Search for the cell housing the specified text and yield its (x, y) center coordinate. 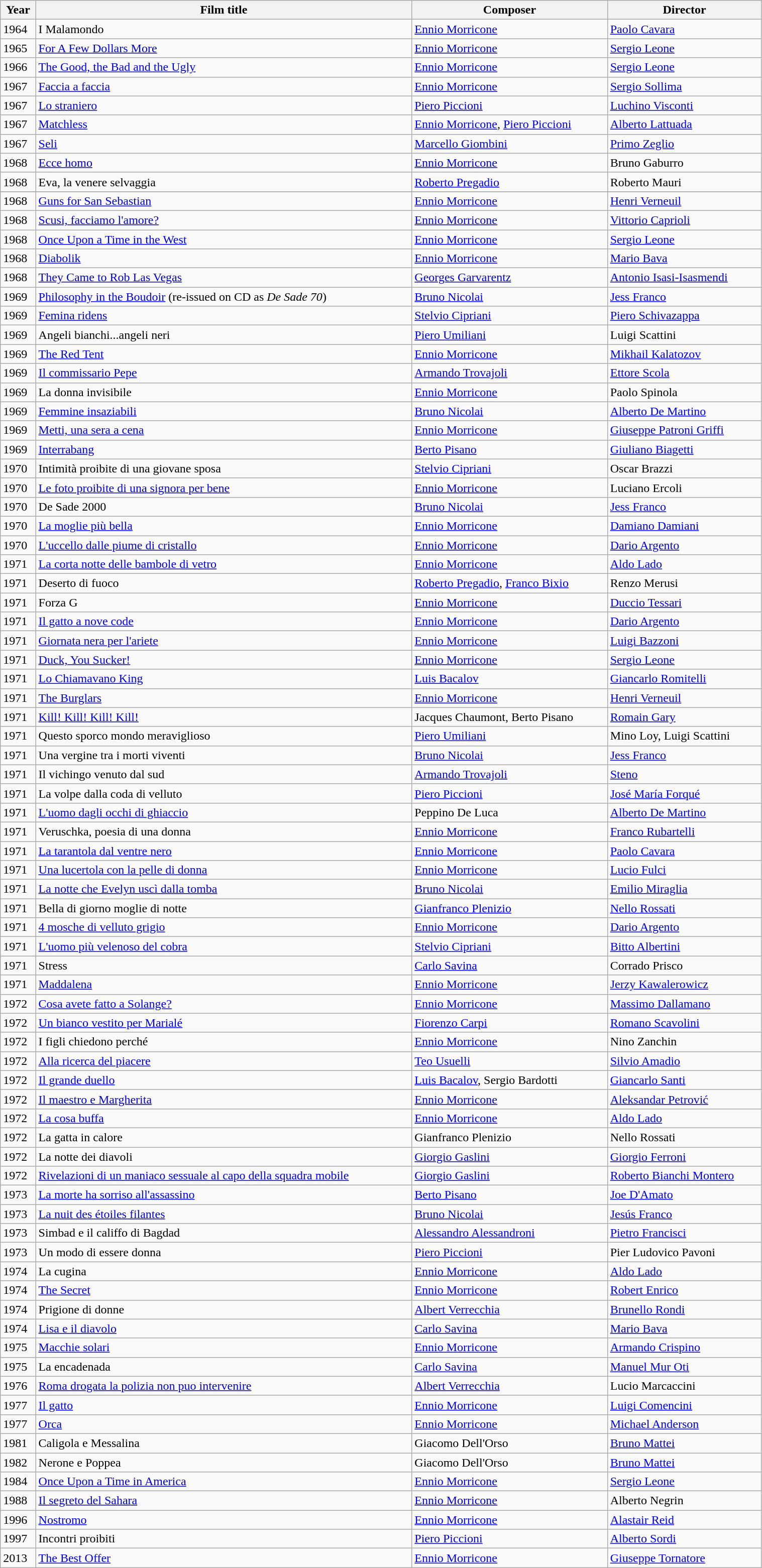
La notte dei diavoli (224, 1156)
Philosophy in the Boudoir (re-issued on CD as De Sade 70) (224, 297)
Faccia a faccia (224, 86)
La donna invisibile (224, 392)
Bitto Albertini (684, 946)
Giorgio Ferroni (684, 1156)
Roma drogata la polizia non puo intervenire (224, 1386)
Georges Garvarentz (509, 278)
Duccio Tessari (684, 602)
Robert Enrico (684, 1290)
L'uomo dagli occhi di ghiaccio (224, 812)
1966 (18, 67)
Damiano Damiani (684, 526)
La tarantola dal ventre nero (224, 851)
Stress (224, 966)
Brunello Rondi (684, 1309)
Composer (509, 10)
Roberto Mauri (684, 182)
Franco Rubartelli (684, 831)
Prigione di donne (224, 1309)
Fiorenzo Carpi (509, 1023)
Giancarlo Santi (684, 1080)
Nino Zanchin (684, 1042)
Rivelazioni di un maniaco sessuale al capo della squadra mobile (224, 1176)
Massimo Dallamano (684, 1004)
La corta notte delle bambole di vetro (224, 564)
L'uomo più velenoso del cobra (224, 946)
Director (684, 10)
For A Few Dollars More (224, 48)
Simbad e il califfo di Bagdad (224, 1233)
Un modo di essere donna (224, 1252)
Jerzy Kawalerowicz (684, 985)
Marcello Giombini (509, 144)
I Malamondo (224, 29)
Bruno Gaburro (684, 163)
Aleksandar Petrović (684, 1099)
Nerone e Poppea (224, 1463)
Le foto proibite di una signora per bene (224, 488)
Un bianco vestito per Marialé (224, 1023)
Orca (224, 1424)
Intimità proibite di una giovane sposa (224, 468)
Antonio Isasi-Isasmendi (684, 278)
Primo Zeglio (684, 144)
La moglie più bella (224, 526)
Renzo Merusi (684, 583)
De Sade 2000 (224, 507)
Giuseppe Patroni Griffi (684, 430)
Armando Crispino (684, 1348)
Alla ricerca del piacere (224, 1061)
Luigi Bazzoni (684, 641)
1982 (18, 1463)
Steno (684, 774)
Il maestro e Margherita (224, 1099)
Macchie solari (224, 1348)
Matchless (224, 125)
Giuliano Biagetti (684, 449)
La cugina (224, 1271)
1964 (18, 29)
Romain Gary (684, 717)
Paolo Spinola (684, 392)
Lo straniero (224, 105)
Maddalena (224, 985)
Roberto Pregadio, Franco Bixio (509, 583)
Il commissario Pepe (224, 373)
1996 (18, 1520)
La gatta in calore (224, 1137)
Luis Bacalov (509, 679)
Giancarlo Romitelli (684, 679)
Alberto Negrin (684, 1501)
Lucio Marcaccini (684, 1386)
Manuel Mur Oti (684, 1367)
The Red Tent (224, 354)
Duck, You Sucker! (224, 660)
Caligola e Messalina (224, 1443)
Alberto Lattuada (684, 125)
La volpe dalla coda di velluto (224, 793)
Incontri proibiti (224, 1539)
2013 (18, 1558)
Film title (224, 10)
La notte che Evelyn uscì dalla tomba (224, 889)
Alastair Reid (684, 1520)
Mino Loy, Luigi Scattini (684, 736)
Michael Anderson (684, 1424)
Il segreto del Sahara (224, 1501)
Peppino De Luca (509, 812)
The Burglars (224, 698)
Romano Scavolini (684, 1023)
La nuit des étoiles filantes (224, 1214)
Deserto di fuoco (224, 583)
Metti, una sera a cena (224, 430)
The Secret (224, 1290)
Sergio Sollima (684, 86)
I figli chiedono perché (224, 1042)
Oscar Brazzi (684, 468)
Femina ridens (224, 316)
Alessandro Alessandroni (509, 1233)
Lucio Fulci (684, 870)
Year (18, 10)
1976 (18, 1386)
1965 (18, 48)
They Came to Rob Las Vegas (224, 278)
Luciano Ercoli (684, 488)
La cosa buffa (224, 1118)
José María Forqué (684, 793)
Pietro Francisci (684, 1233)
Angeli bianchi...angeli neri (224, 335)
1984 (18, 1482)
Lisa e il diavolo (224, 1329)
The Best Offer (224, 1558)
Ecce homo (224, 163)
Interrabang (224, 449)
Il gatto a nove code (224, 622)
Una vergine tra i morti viventi (224, 755)
1981 (18, 1443)
Seli (224, 144)
Lo Chiamavano King (224, 679)
The Good, the Bad and the Ugly (224, 67)
Joe D'Amato (684, 1195)
Nostromo (224, 1520)
Once Upon a Time in America (224, 1482)
Forza G (224, 602)
Jacques Chaumont, Berto Pisano (509, 717)
Piero Schivazappa (684, 316)
Ettore Scola (684, 373)
Giuseppe Tornatore (684, 1558)
Roberto Bianchi Montero (684, 1176)
Luigi Comencini (684, 1405)
Roberto Pregadio (509, 182)
Luis Bacalov, Sergio Bardotti (509, 1080)
Luigi Scattini (684, 335)
Bella di giorno moglie di notte (224, 908)
Il gatto (224, 1405)
Vittorio Caprioli (684, 220)
Femmine insaziabili (224, 411)
Ennio Morricone, Piero Piccioni (509, 125)
Jesús Franco (684, 1214)
Veruschka, poesia di una donna (224, 831)
Questo sporco mondo meraviglioso (224, 736)
La morte ha sorriso all'assassino (224, 1195)
Emilio Miraglia (684, 889)
1988 (18, 1501)
Teo Usuelli (509, 1061)
Il grande duello (224, 1080)
Alberto Sordi (684, 1539)
Silvio Amadio (684, 1061)
Diabolik (224, 259)
Giornata nera per l'ariete (224, 641)
Kill! Kill! Kill! Kill! (224, 717)
Il vichingo venuto dal sud (224, 774)
Eva, la venere selvaggia (224, 182)
Luchino Visconti (684, 105)
4 mosche di velluto grigio (224, 927)
Scusi, facciamo l'amore? (224, 220)
1997 (18, 1539)
Guns for San Sebastian (224, 201)
L'uccello dalle piume di cristallo (224, 545)
Corrado Prisco (684, 966)
La encadenada (224, 1367)
Pier Ludovico Pavoni (684, 1252)
Cosa avete fatto a Solange? (224, 1004)
Una lucertola con la pelle di donna (224, 870)
Once Upon a Time in the West (224, 239)
Mikhail Kalatozov (684, 354)
